Search for the cell housing the specified text and yield its (X, Y) center coordinate. 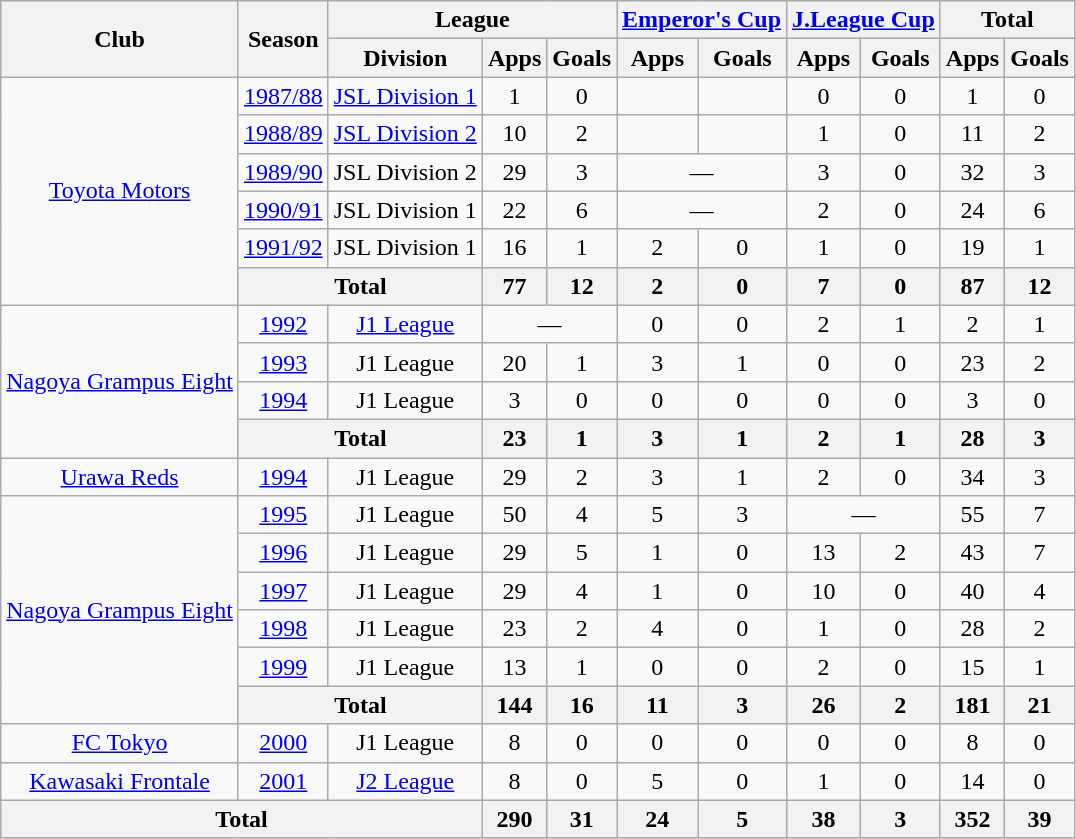
1996 (283, 553)
26 (824, 705)
1991/92 (283, 248)
Emperor's Cup (702, 20)
1993 (283, 362)
J2 League (405, 781)
352 (972, 819)
43 (972, 553)
39 (1040, 819)
144 (514, 705)
Urawa Reds (120, 477)
J.League Cup (864, 20)
FC Tokyo (120, 743)
22 (514, 210)
32 (972, 172)
Division (405, 58)
38 (824, 819)
181 (972, 705)
1988/89 (283, 134)
Club (120, 39)
1987/88 (283, 96)
34 (972, 477)
Season (283, 39)
1997 (283, 591)
31 (582, 819)
Toyota Motors (120, 191)
2001 (283, 781)
40 (972, 591)
55 (972, 515)
1995 (283, 515)
1992 (283, 324)
20 (514, 362)
1990/91 (283, 210)
50 (514, 515)
77 (514, 286)
1998 (283, 629)
19 (972, 248)
2000 (283, 743)
1989/90 (283, 172)
15 (972, 667)
21 (1040, 705)
290 (514, 819)
Kawasaki Frontale (120, 781)
14 (972, 781)
League (472, 20)
1999 (283, 667)
87 (972, 286)
